For the text-containing cell, return its midpoint in (X, Y) coordinate format. 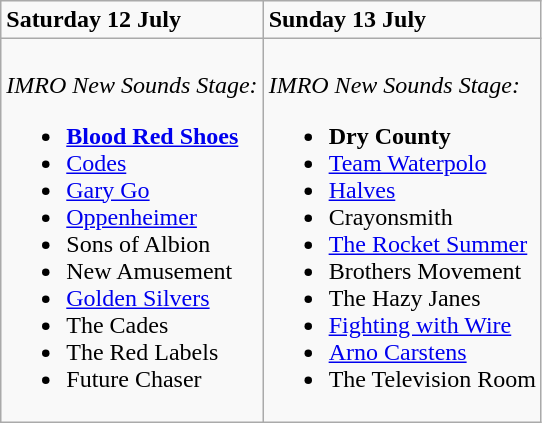
Sunday 13 July (402, 20)
Saturday 12 July (132, 20)
IMRO New Sounds Stage:Blood Red ShoesCodesGary GoOppenheimerSons of AlbionNew AmusementGolden SilversThe CadesThe Red LabelsFuture Chaser (132, 230)
